Detect which cell encompasses the target text, then output its (x, y) center coordinate. 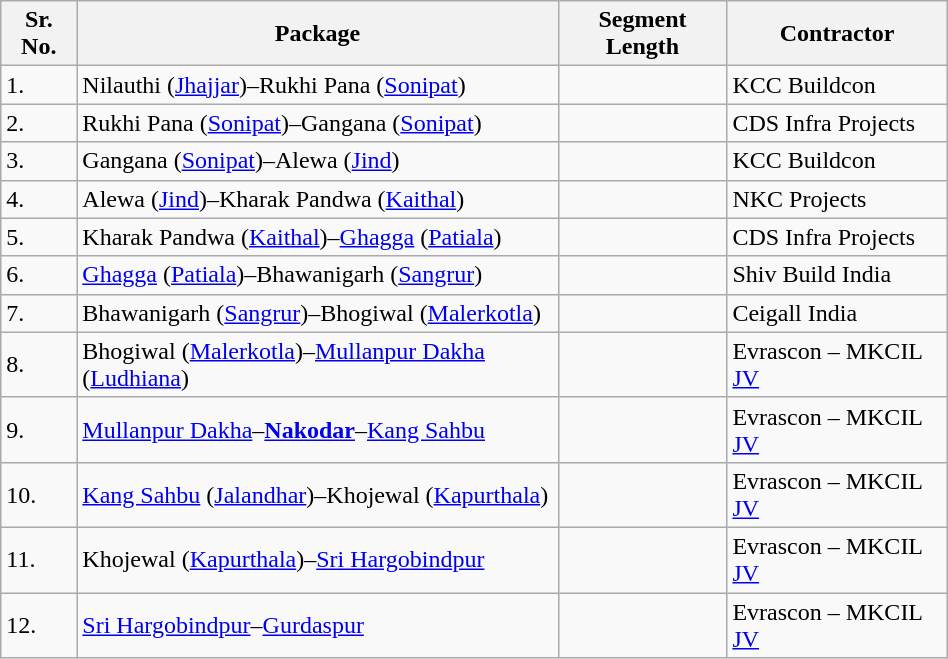
Mullanpur Dakha–Nakodar–Kang Sahbu (318, 430)
Khojewal (Kapurthala)–Sri Hargobindpur (318, 560)
1. (39, 85)
11. (39, 560)
Segment Length (642, 34)
Kharak Pandwa (Kaithal)–Ghagga (Patiala) (318, 237)
NKC Projects (837, 199)
10. (39, 494)
Package (318, 34)
2. (39, 123)
Shiv Build India (837, 275)
Ghagga (Patiala)–Bhawanigarh (Sangrur) (318, 275)
Bhogiwal (Malerkotla)–Mullanpur Dakha (Ludhiana) (318, 364)
Alewa (Jind)–Kharak Pandwa (Kaithal) (318, 199)
7. (39, 313)
Gangana (Sonipat)–Alewa (Jind) (318, 161)
3. (39, 161)
4. (39, 199)
Rukhi Pana (Sonipat)–Gangana (Sonipat) (318, 123)
8. (39, 364)
6. (39, 275)
Contractor (837, 34)
Bhawanigarh (Sangrur)–Bhogiwal (Malerkotla) (318, 313)
5. (39, 237)
Ceigall India (837, 313)
Kang Sahbu (Jalandhar)–Khojewal (Kapurthala) (318, 494)
Nilauthi (Jhajjar)–Rukhi Pana (Sonipat) (318, 85)
9. (39, 430)
Sri Hargobindpur–Gurdaspur (318, 624)
12. (39, 624)
Sr. No. (39, 34)
